Search for the cell housing the specified text and yield its [x, y] center coordinate. 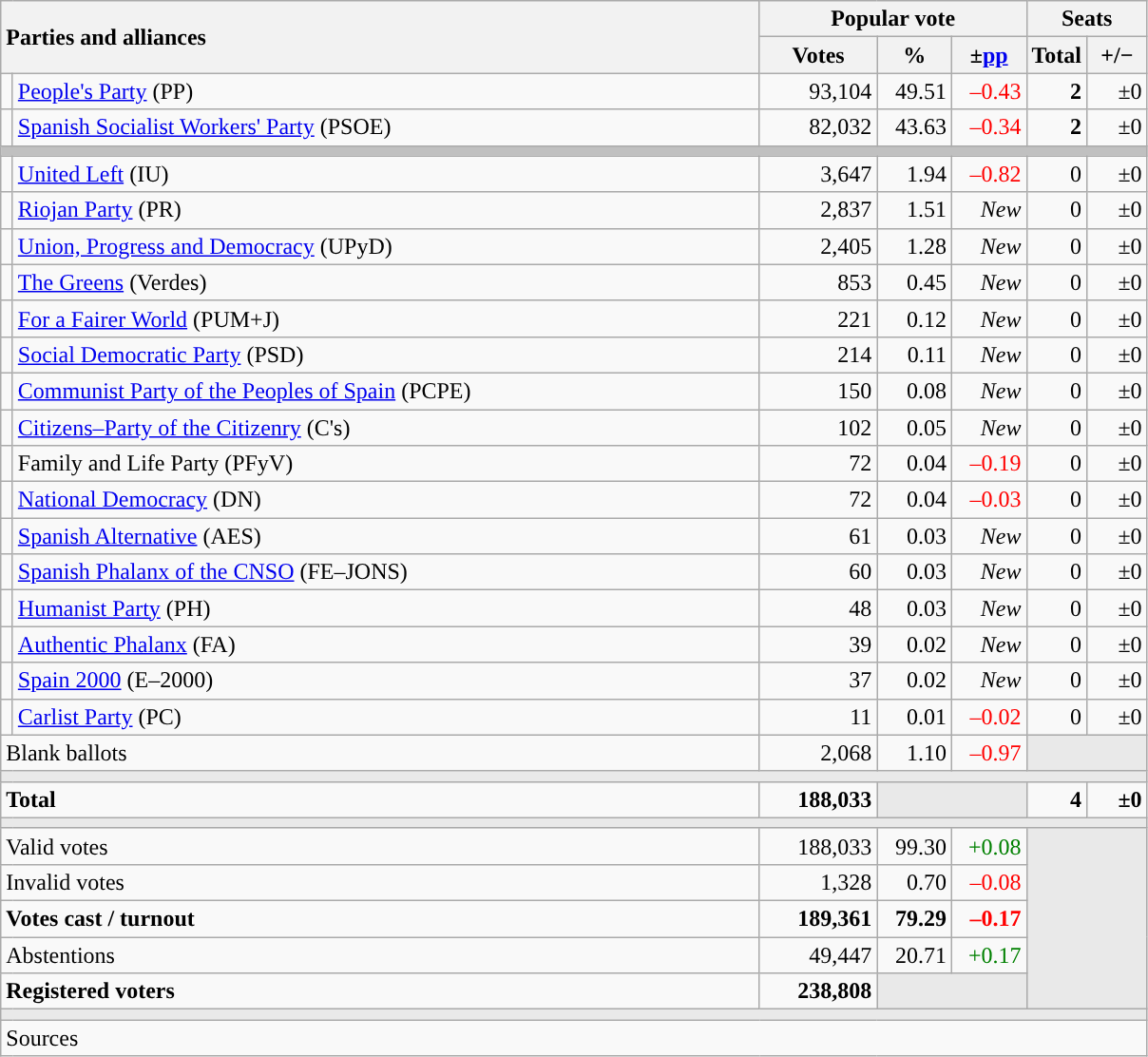
Riojan Party (PR) [386, 210]
853 [818, 282]
Union, Progress and Democracy (UPyD) [386, 246]
Abstentions [380, 955]
–0.97 [988, 753]
United Left (IU) [386, 174]
0.70 [914, 882]
Parties and alliances [380, 37]
20.71 [914, 955]
43.63 [914, 127]
48 [818, 608]
2,068 [818, 753]
Family and Life Party (PFyV) [386, 464]
Valid votes [380, 846]
221 [818, 318]
4 [1057, 799]
Authentic Phalanx (FA) [386, 644]
Seats [1087, 19]
79.29 [914, 918]
For a Fairer World (PUM+J) [386, 318]
1.10 [914, 753]
1.51 [914, 210]
Votes [818, 55]
Communist Party of the Peoples of Spain (PCPE) [386, 391]
National Democracy (DN) [386, 500]
Invalid votes [380, 882]
2,837 [818, 210]
Blank ballots [380, 753]
% [914, 55]
–0.03 [988, 500]
189,361 [818, 918]
0.05 [914, 427]
39 [818, 644]
Spanish Socialist Workers' Party (PSOE) [386, 127]
–0.82 [988, 174]
Social Democratic Party (PSD) [386, 355]
Sources [574, 1038]
Popular vote [893, 19]
Votes cast / turnout [380, 918]
102 [818, 427]
82,032 [818, 127]
People's Party (PP) [386, 91]
–0.17 [988, 918]
The Greens (Verdes) [386, 282]
0.12 [914, 318]
–0.34 [988, 127]
–0.02 [988, 717]
Spanish Phalanx of the CNSO (FE–JONS) [386, 572]
Spain 2000 (E–2000) [386, 681]
60 [818, 572]
214 [818, 355]
–0.43 [988, 91]
150 [818, 391]
61 [818, 536]
1.28 [914, 246]
–0.19 [988, 464]
0.01 [914, 717]
Humanist Party (PH) [386, 608]
Registered voters [380, 991]
238,808 [818, 991]
Spanish Alternative (AES) [386, 536]
0.11 [914, 355]
49.51 [914, 91]
+/− [1118, 55]
–0.08 [988, 882]
0.45 [914, 282]
0.08 [914, 391]
93,104 [818, 91]
+0.08 [988, 846]
Carlist Party (PC) [386, 717]
37 [818, 681]
+0.17 [988, 955]
1,328 [818, 882]
1.94 [914, 174]
3,647 [818, 174]
11 [818, 717]
Citizens–Party of the Citizenry (C's) [386, 427]
49,447 [818, 955]
±pp [988, 55]
99.30 [914, 846]
2,405 [818, 246]
